From the cell containing the given text, extract its center point as [X, Y] coordinate. 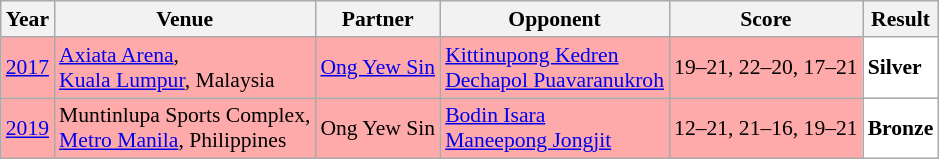
Bodin Isara Maneepong Jongjit [554, 128]
2019 [28, 128]
2017 [28, 68]
Opponent [554, 19]
Axiata Arena,Kuala Lumpur, Malaysia [184, 68]
Kittinupong Kedren Dechapol Puavaranukroh [554, 68]
Venue [184, 19]
Muntinlupa Sports Complex,Metro Manila, Philippines [184, 128]
12–21, 21–16, 19–21 [766, 128]
Score [766, 19]
Silver [901, 68]
Bronze [901, 128]
Partner [378, 19]
19–21, 22–20, 17–21 [766, 68]
Year [28, 19]
Result [901, 19]
